Search for the cell housing the specified text and yield its [X, Y] center coordinate. 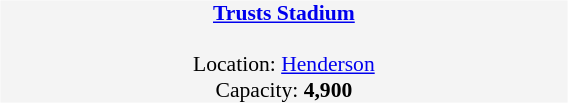
Trusts StadiumLocation: Henderson Capacity: 4,900 [284, 51]
